Extract the (X, Y) coordinate from the center of the cell holding the provided text.  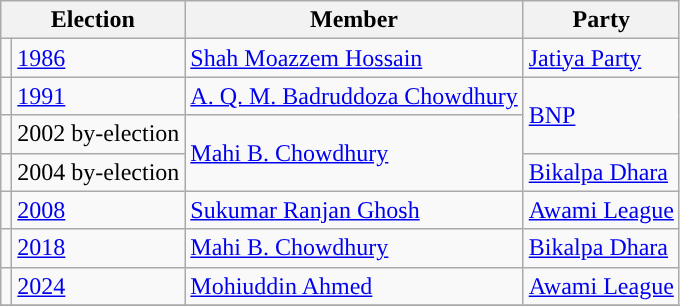
2018 (98, 248)
2004 by-election (98, 172)
Shah Moazzem Hossain (354, 58)
A. Q. M. Badruddoza Chowdhury (354, 96)
2024 (98, 286)
1991 (98, 96)
1986 (98, 58)
Jatiya Party (601, 58)
Election (93, 20)
BNP (601, 115)
Sukumar Ranjan Ghosh (354, 210)
Party (601, 20)
2002 by-election (98, 134)
2008 (98, 210)
Member (354, 20)
Mohiuddin Ahmed (354, 286)
